Extract the [x, y] coordinate from the center of the cell holding the provided text.  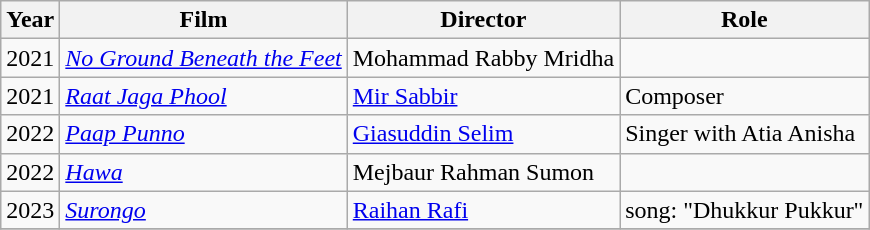
Director [483, 20]
song: "Dhukkur Pukkur" [744, 210]
No Ground Beneath the Feet [204, 58]
Raihan Rafi [483, 210]
Singer with Atia Anisha [744, 134]
Raat Jaga Phool [204, 96]
Giasuddin Selim [483, 134]
Role [744, 20]
Year [30, 20]
Mejbaur Rahman Sumon [483, 172]
Mir Sabbir [483, 96]
2023 [30, 210]
Surongo [204, 210]
Hawa [204, 172]
Mohammad Rabby Mridha [483, 58]
Composer [744, 96]
Film [204, 20]
Paap Punno [204, 134]
